Locate the cell with the specified text and output its (x, y) center coordinate. 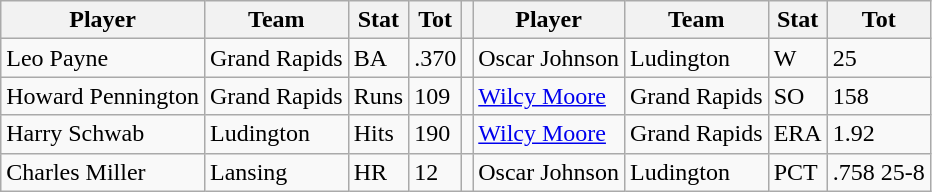
.370 (436, 58)
190 (436, 134)
Leo Payne (103, 58)
Runs (378, 96)
W (798, 58)
Lansing (276, 172)
109 (436, 96)
Howard Pennington (103, 96)
.758 25-8 (878, 172)
Harry Schwab (103, 134)
Charles Miller (103, 172)
12 (436, 172)
PCT (798, 172)
Hits (378, 134)
SO (798, 96)
25 (878, 58)
158 (878, 96)
ERA (798, 134)
1.92 (878, 134)
BA (378, 58)
HR (378, 172)
